Output the [x, y] coordinate of the center of the cell containing the given text.  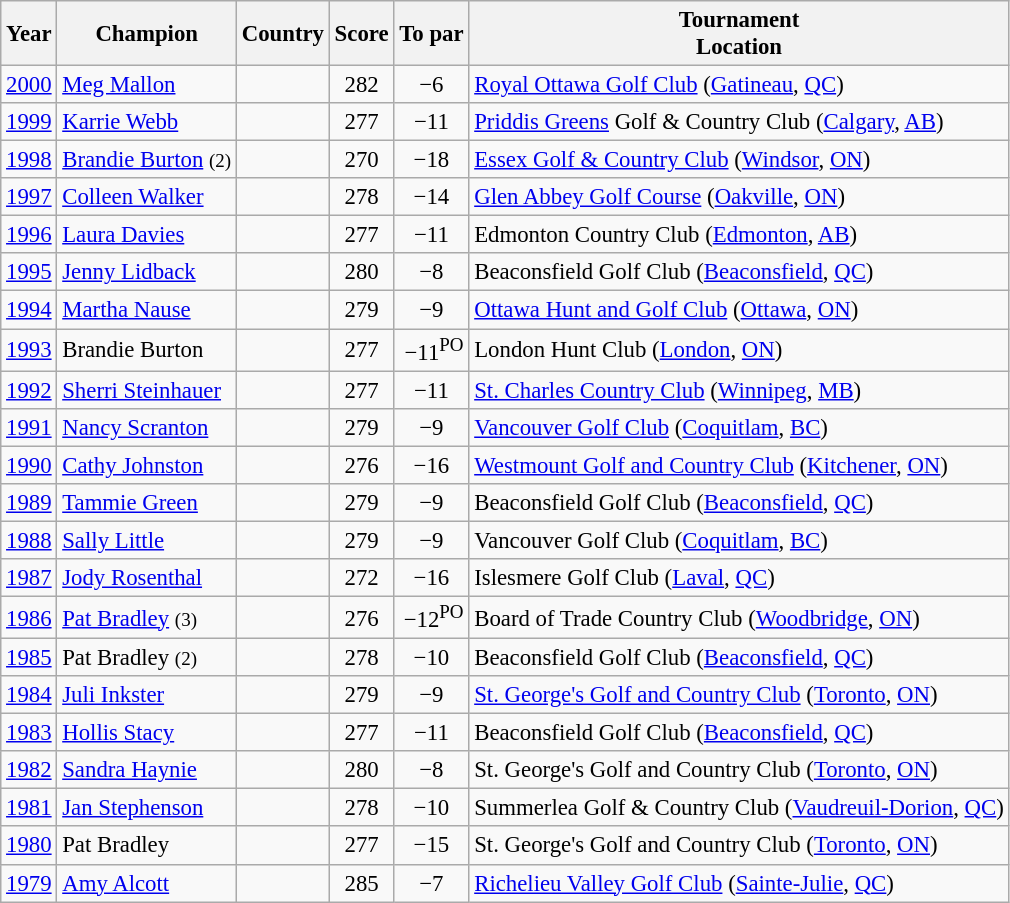
1979 [29, 883]
Year [29, 34]
Ottawa Hunt and Golf Club (Ottawa, ON) [739, 310]
1992 [29, 390]
Westmount Golf and Country Club (Kitchener, ON) [739, 465]
Jenny Lidback [147, 273]
Score [362, 34]
Tammie Green [147, 503]
Karrie Webb [147, 122]
−7 [432, 883]
Nancy Scranton [147, 427]
1999 [29, 122]
1985 [29, 658]
Meg Mallon [147, 85]
1998 [29, 160]
1988 [29, 540]
1989 [29, 503]
−14 [432, 197]
1984 [29, 695]
285 [362, 883]
272 [362, 578]
Board of Trade Country Club (Woodbridge, ON) [739, 617]
Sally Little [147, 540]
TournamentLocation [739, 34]
Glen Abbey Golf Course (Oakville, ON) [739, 197]
Hollis Stacy [147, 733]
Jan Stephenson [147, 808]
1980 [29, 846]
Amy Alcott [147, 883]
−11PO [432, 350]
London Hunt Club (London, ON) [739, 350]
Colleen Walker [147, 197]
Sherri Steinhauer [147, 390]
1997 [29, 197]
1987 [29, 578]
Country [282, 34]
1993 [29, 350]
Laura Davies [147, 235]
Pat Bradley [147, 846]
Pat Bradley (2) [147, 658]
Priddis Greens Golf & Country Club (Calgary, AB) [739, 122]
1996 [29, 235]
1991 [29, 427]
270 [362, 160]
−15 [432, 846]
−12PO [432, 617]
Juli Inkster [147, 695]
Royal Ottawa Golf Club (Gatineau, QC) [739, 85]
Champion [147, 34]
Jody Rosenthal [147, 578]
Edmonton Country Club (Edmonton, AB) [739, 235]
2000 [29, 85]
1981 [29, 808]
Essex Golf & Country Club (Windsor, ON) [739, 160]
Richelieu Valley Golf Club (Sainte-Julie, QC) [739, 883]
1995 [29, 273]
Summerlea Golf & Country Club (Vaudreuil-Dorion, QC) [739, 808]
St. Charles Country Club (Winnipeg, MB) [739, 390]
Cathy Johnston [147, 465]
Sandra Haynie [147, 770]
Martha Nause [147, 310]
Islesmere Golf Club (Laval, QC) [739, 578]
To par [432, 34]
1983 [29, 733]
1990 [29, 465]
Pat Bradley (3) [147, 617]
282 [362, 85]
Brandie Burton (2) [147, 160]
Brandie Burton [147, 350]
1982 [29, 770]
1994 [29, 310]
−6 [432, 85]
−18 [432, 160]
1986 [29, 617]
